Search for the cell housing the specified text and yield its (x, y) center coordinate. 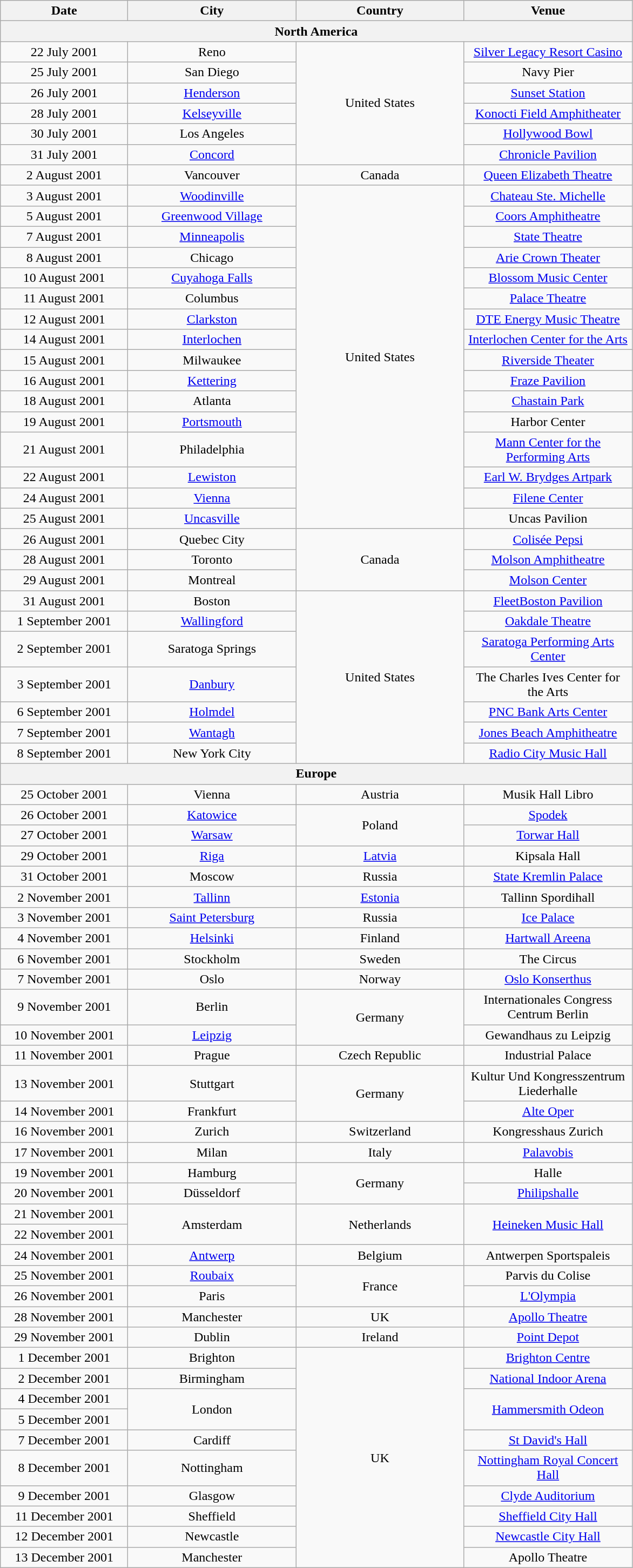
Halle (548, 1173)
Austria (380, 794)
Amsterdam (212, 1224)
21 August 2001 (64, 449)
Blossom Music Center (548, 278)
Paris (212, 1296)
National Indoor Arena (548, 1378)
Sweden (380, 958)
Venue (548, 11)
2 August 2001 (64, 175)
Chateau Ste. Michelle (548, 195)
Fraze Pavilion (548, 381)
Nottingham Royal Concert Hall (548, 1468)
Uncasville (212, 518)
Harbor Center (548, 422)
Zurich (212, 1132)
31 October 2001 (64, 876)
6 November 2001 (64, 958)
Toronto (212, 559)
Philipshalle (548, 1193)
Parvis du Colise (548, 1275)
18 August 2001 (64, 401)
Prague (212, 1056)
Colisée Pepsi (548, 539)
Chicago (212, 258)
Norway (380, 979)
9 November 2001 (64, 1008)
Glasgow (212, 1496)
Earl W. Brydges Artpark (548, 477)
24 November 2001 (64, 1255)
Clyde Auditorium (548, 1496)
12 December 2001 (64, 1537)
Holmdel (212, 712)
Atlanta (212, 401)
Stuttgart (212, 1083)
New York City (212, 753)
Interlochen Center for the Arts (548, 340)
Palavobis (548, 1152)
Chronicle Pavilion (548, 154)
Industrial Palace (548, 1056)
Alte Oper (548, 1111)
22 August 2001 (64, 477)
21 November 2001 (64, 1214)
6 September 2001 (64, 712)
Riga (212, 856)
Nottingham (212, 1468)
14 November 2001 (64, 1111)
26 October 2001 (64, 815)
12 August 2001 (64, 319)
FleetBoston Pavilion (548, 601)
26 August 2001 (64, 539)
Torwar Hall (548, 835)
Dublin (212, 1337)
Reno (212, 52)
Woodinville (212, 195)
2 December 2001 (64, 1378)
Kelseyville (212, 113)
Sheffield (212, 1516)
29 August 2001 (64, 580)
Birmingham (212, 1378)
Frankfurt (212, 1111)
Antwerpen Sportspaleis (548, 1255)
22 July 2001 (64, 52)
Coors Amphitheatre (548, 216)
Konocti Field Amphitheater (548, 113)
Netherlands (380, 1224)
City (212, 11)
State Theatre (548, 236)
Sunset Station (548, 93)
Hamburg (212, 1173)
Columbus (212, 299)
7 November 2001 (64, 979)
San Diego (212, 72)
10 November 2001 (64, 1035)
11 December 2001 (64, 1516)
Mann Center for the Performing Arts (548, 449)
Greenwood Village (212, 216)
Saint Petersburg (212, 917)
2 September 2001 (64, 649)
Montreal (212, 580)
Musik Hall Libro (548, 794)
Ireland (380, 1337)
Saratoga Springs (212, 649)
24 August 2001 (64, 498)
16 August 2001 (64, 381)
Oakdale Theatre (548, 621)
20 November 2001 (64, 1193)
25 August 2001 (64, 518)
Kettering (212, 381)
Kongresshaus Zurich (548, 1132)
Lewiston (212, 477)
Tallinn Spordihall (548, 897)
State Kremlin Palace (548, 876)
13 November 2001 (64, 1083)
7 September 2001 (64, 733)
Newcastle City Hall (548, 1537)
Point Depot (548, 1337)
Filene Center (548, 498)
25 November 2001 (64, 1275)
Düsseldorf (212, 1193)
Jones Beach Amphitheatre (548, 733)
9 December 2001 (64, 1496)
Berlin (212, 1008)
19 August 2001 (64, 422)
25 October 2001 (64, 794)
Europe (316, 774)
Chastain Park (548, 401)
2 November 2001 (64, 897)
Hammersmith Odeon (548, 1409)
31 July 2001 (64, 154)
Brighton Centre (548, 1358)
8 December 2001 (64, 1468)
Tallinn (212, 897)
Country (380, 11)
3 September 2001 (64, 685)
16 November 2001 (64, 1132)
14 August 2001 (64, 340)
Arie Crown Theater (548, 258)
Internationales Congress Centrum Berlin (548, 1008)
St David's Hall (548, 1440)
Moscow (212, 876)
28 August 2001 (64, 559)
Poland (380, 825)
Latvia (380, 856)
Brighton (212, 1358)
Palace Theatre (548, 299)
1 September 2001 (64, 621)
29 October 2001 (64, 856)
The Charles Ives Center for the Arts (548, 685)
Wallingford (212, 621)
Radio City Music Hall (548, 753)
Belgium (380, 1255)
4 November 2001 (64, 938)
Molson Amphitheatre (548, 559)
Ice Palace (548, 917)
8 September 2001 (64, 753)
3 November 2001 (64, 917)
Riverside Theater (548, 360)
Switzerland (380, 1132)
Stockholm (212, 958)
Henderson (212, 93)
30 July 2001 (64, 134)
Cardiff (212, 1440)
Milan (212, 1152)
Boston (212, 601)
Leipzig (212, 1035)
Oslo (212, 979)
Concord (212, 154)
Roubaix (212, 1275)
22 November 2001 (64, 1234)
7 December 2001 (64, 1440)
Kultur Und Kongresszentrum Liederhalle (548, 1083)
Czech Republic (380, 1056)
Philadelphia (212, 449)
North America (316, 31)
Antwerp (212, 1255)
5 August 2001 (64, 216)
PNC Bank Arts Center (548, 712)
7 August 2001 (64, 236)
29 November 2001 (64, 1337)
Kipsala Hall (548, 856)
Saratoga Performing Arts Center (548, 649)
26 July 2001 (64, 93)
Cuyahoga Falls (212, 278)
10 August 2001 (64, 278)
Silver Legacy Resort Casino (548, 52)
Newcastle (212, 1537)
Hollywood Bowl (548, 134)
Quebec City (212, 539)
Oslo Konserthus (548, 979)
3 August 2001 (64, 195)
11 November 2001 (64, 1056)
8 August 2001 (64, 258)
1 December 2001 (64, 1358)
Wantagh (212, 733)
Estonia (380, 897)
5 December 2001 (64, 1420)
28 November 2001 (64, 1317)
Interlochen (212, 340)
Danbury (212, 685)
DTE Energy Music Theatre (548, 319)
Uncas Pavilion (548, 518)
Minneapolis (212, 236)
11 August 2001 (64, 299)
Gewandhaus zu Leipzig (548, 1035)
Los Angeles (212, 134)
27 October 2001 (64, 835)
Sheffield City Hall (548, 1516)
17 November 2001 (64, 1152)
Queen Elizabeth Theatre (548, 175)
Heineken Music Hall (548, 1224)
13 December 2001 (64, 1557)
Spodek (548, 815)
Molson Center (548, 580)
31 August 2001 (64, 601)
The Circus (548, 958)
L'Olympia (548, 1296)
France (380, 1286)
25 July 2001 (64, 72)
Portsmouth (212, 422)
Warsaw (212, 835)
Date (64, 11)
Vancouver (212, 175)
Clarkston (212, 319)
Katowice (212, 815)
15 August 2001 (64, 360)
Navy Pier (548, 72)
London (212, 1409)
28 July 2001 (64, 113)
Finland (380, 938)
4 December 2001 (64, 1399)
Hartwall Areena (548, 938)
Helsinki (212, 938)
Milwaukee (212, 360)
19 November 2001 (64, 1173)
26 November 2001 (64, 1296)
Italy (380, 1152)
